Capture the cell that displays the provided text and extract its [X, Y] central coordinate. 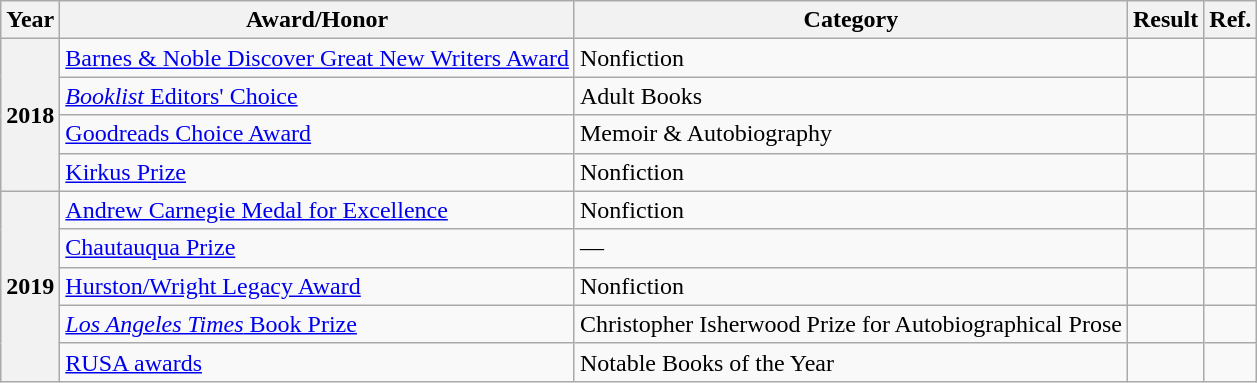
Chautauqua Prize [318, 248]
Category [850, 20]
Memoir & Autobiography [850, 134]
Year [30, 20]
RUSA awards [318, 362]
Ref. [1230, 20]
Notable Books of the Year [850, 362]
2018 [30, 115]
Christopher Isherwood Prize for Autobiographical Prose [850, 324]
Award/Honor [318, 20]
Result [1165, 20]
Kirkus Prize [318, 172]
2019 [30, 286]
Los Angeles Times Book Prize [318, 324]
Hurston/Wright Legacy Award [318, 286]
— [850, 248]
Adult Books [850, 96]
Goodreads Choice Award [318, 134]
Barnes & Noble Discover Great New Writers Award [318, 58]
Andrew Carnegie Medal for Excellence [318, 210]
Booklist Editors' Choice [318, 96]
